Identify which cell holds the provided text, then report its [x, y] central coordinate. 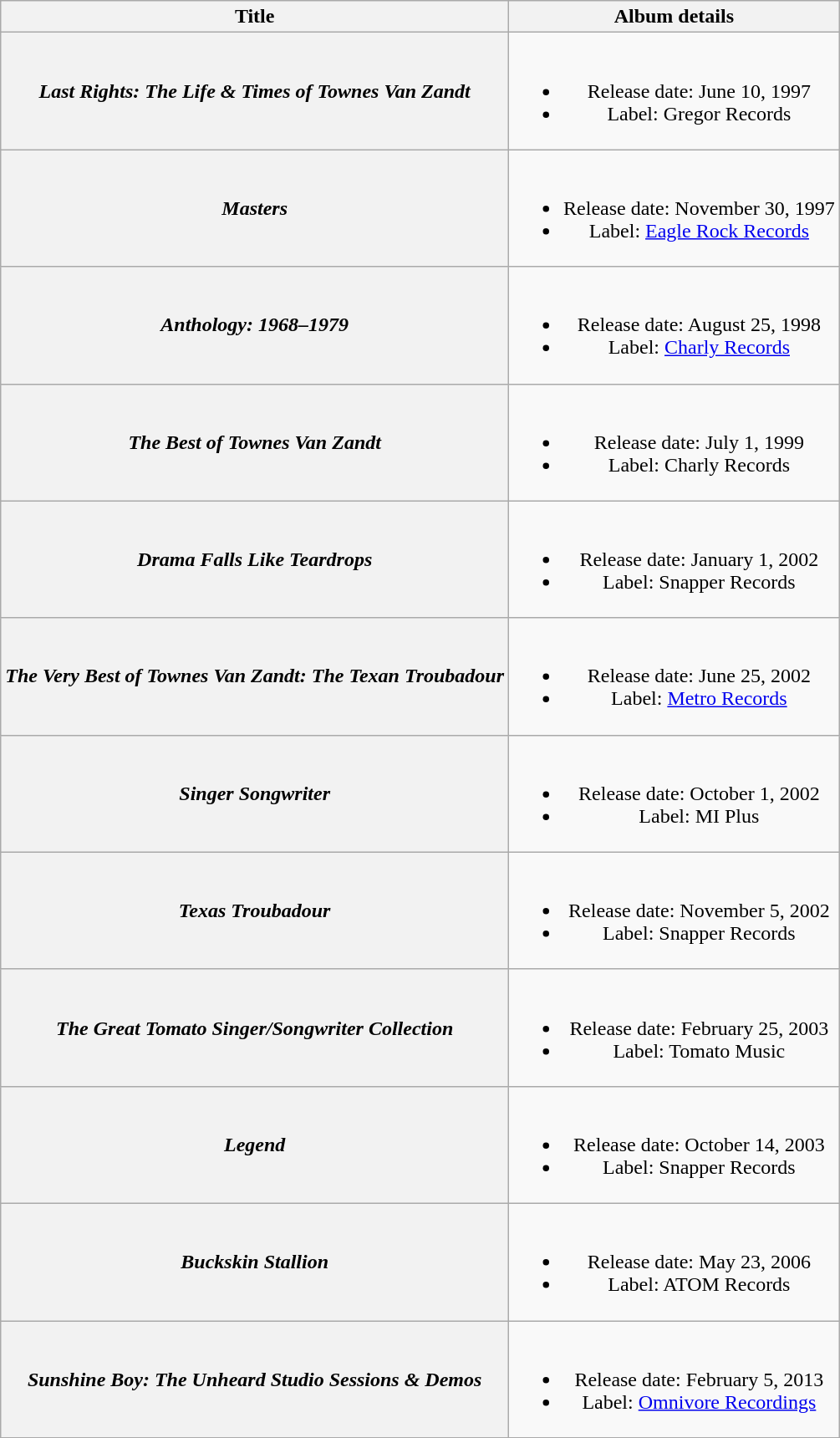
Release date: July 1, 1999Label: Charly Records [675, 442]
Release date: October 1, 2002Label: MI Plus [675, 793]
Album details [675, 17]
Legend [255, 1145]
Release date: October 14, 2003Label: Snapper Records [675, 1145]
The Great Tomato Singer/Songwriter Collection [255, 1028]
Release date: June 25, 2002Label: Metro Records [675, 676]
The Very Best of Townes Van Zandt: The Texan Troubadour [255, 676]
Drama Falls Like Teardrops [255, 559]
Release date: February 25, 2003Label: Tomato Music [675, 1028]
Title [255, 17]
Buckskin Stallion [255, 1262]
Release date: May 23, 2006Label: ATOM Records [675, 1262]
Texas Troubadour [255, 910]
Last Rights: The Life & Times of Townes Van Zandt [255, 91]
Release date: February 5, 2013Label: Omnivore Recordings [675, 1379]
Release date: June 10, 1997Label: Gregor Records [675, 91]
Release date: January 1, 2002Label: Snapper Records [675, 559]
Masters [255, 208]
Release date: August 25, 1998Label: Charly Records [675, 325]
Release date: November 5, 2002Label: Snapper Records [675, 910]
Release date: November 30, 1997Label: Eagle Rock Records [675, 208]
The Best of Townes Van Zandt [255, 442]
Singer Songwriter [255, 793]
Anthology: 1968–1979 [255, 325]
Sunshine Boy: The Unheard Studio Sessions & Demos [255, 1379]
